Output the [x, y] coordinate of the center of the cell containing the given text.  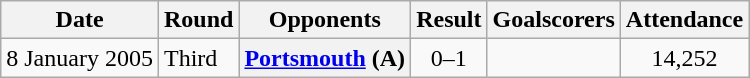
Result [449, 20]
Opponents [325, 20]
8 January 2005 [80, 58]
14,252 [684, 58]
Attendance [684, 20]
Goalscorers [554, 20]
Third [198, 58]
Date [80, 20]
Round [198, 20]
0–1 [449, 58]
Portsmouth (A) [325, 58]
